Output the (x, y) coordinate of the center of the cell containing the given text.  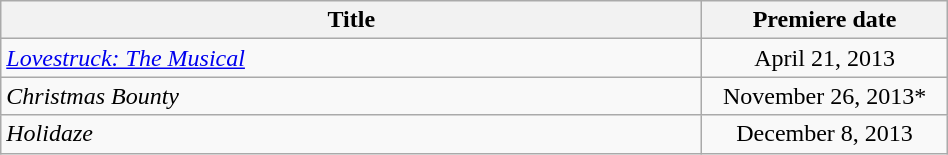
Lovestruck: The Musical (352, 58)
April 21, 2013 (824, 58)
Premiere date (824, 20)
Title (352, 20)
Christmas Bounty (352, 96)
December 8, 2013 (824, 134)
Holidaze (352, 134)
November 26, 2013* (824, 96)
